Detect which cell encompasses the target text, then output its [x, y] center coordinate. 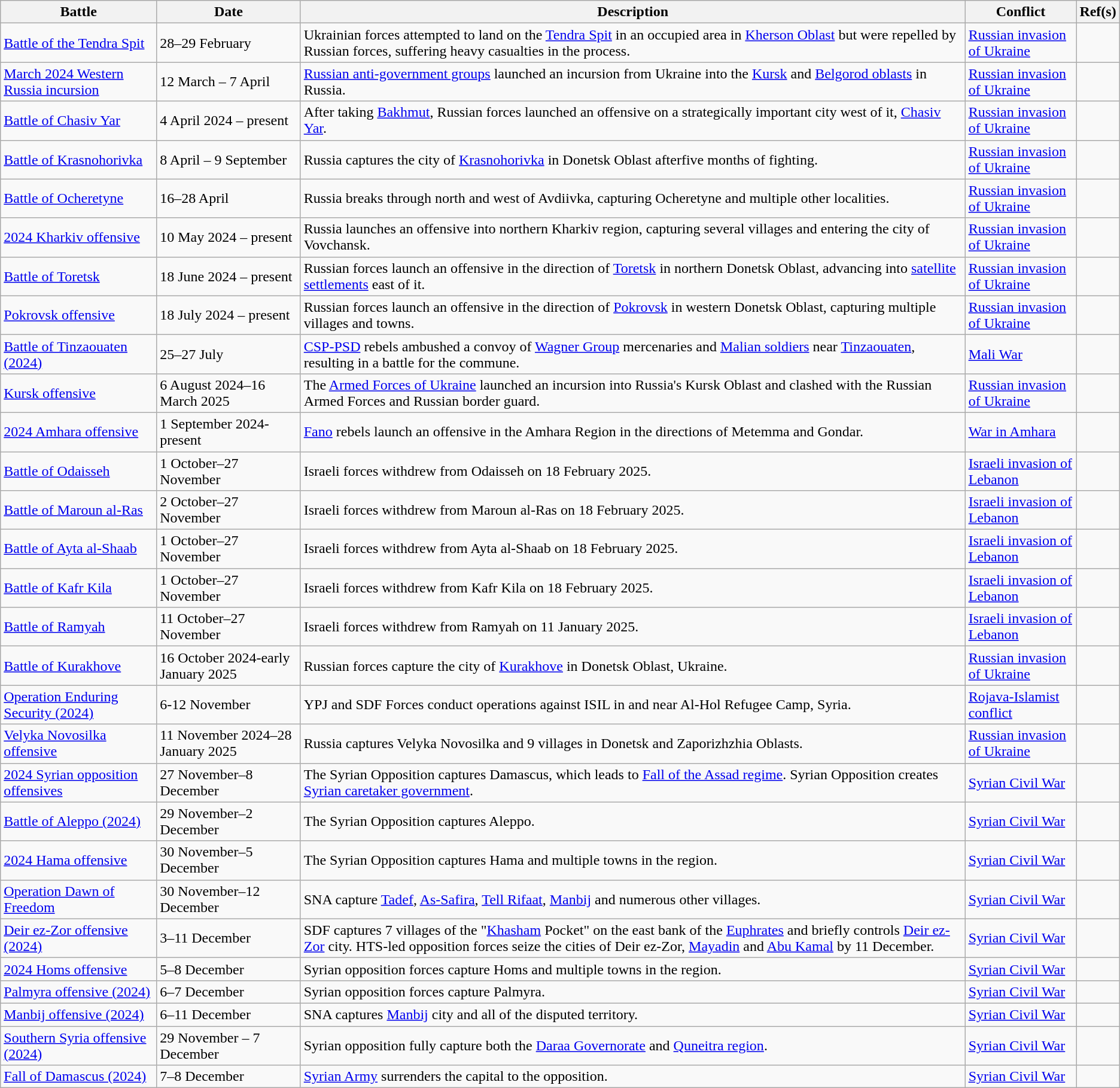
The Syrian Opposition captures Aleppo. [633, 821]
Conflict [1021, 12]
Manbij offensive (2024) [79, 1014]
12 March – 7 April [229, 81]
Operation Enduring Security (2024) [79, 705]
Palmyra offensive (2024) [79, 992]
Russia launches an offensive into northern Kharkiv region, capturing several villages and entering the city of Vovchansk. [633, 237]
Mali War [1021, 354]
Date [229, 12]
Deir ez-Zor offensive (2024) [79, 938]
Russian anti-government groups launched an incursion from Ukraine into the Kursk and Belgorod oblasts in Russia. [633, 81]
Battle of Maroun al-Ras [79, 510]
11 October–27 November [229, 627]
Battle [79, 12]
Israeli forces withdrew from Ayta al-Shaab on 18 February 2025. [633, 549]
Israeli forces withdrew from Kafr Kila on 18 February 2025. [633, 588]
Syrian opposition forces capture Palmyra. [633, 992]
Israeli forces withdrew from Maroun al-Ras on 18 February 2025. [633, 510]
Russia captures Velyka Novosilka and 9 villages in Donetsk and Zaporizhzhia Oblasts. [633, 743]
SNA captures Manbij city and all of the disputed territory. [633, 1014]
Battle of Odaisseh [79, 470]
Ref(s) [1098, 12]
Syrian opposition forces capture Homs and multiple towns in the region. [633, 969]
YPJ and SDF Forces conduct operations against ISIL in and near Al-Hol Refugee Camp, Syria. [633, 705]
CSP-PSD rebels ambushed a convoy of Wagner Group mercenaries and Malian soldiers near Tinzaouaten, resulting in a battle for the commune. [633, 354]
Battle of Chasiv Yar [79, 121]
Battle of Ramyah [79, 627]
Kursk offensive [79, 393]
11 November 2024–28 January 2025 [229, 743]
2024 Hama offensive [79, 861]
Battle of Tinzaouaten (2024) [79, 354]
Description [633, 12]
Operation Dawn of Freedom [79, 899]
6 August 2024–16 March 2025 [229, 393]
1 September 2024-present [229, 432]
16–28 April [229, 199]
5–8 December [229, 969]
Velyka Novosilka offensive [79, 743]
3–11 December [229, 938]
Russia breaks through north and west of Avdiivka, capturing Ocheretyne and multiple other localities. [633, 199]
29 November–2 December [229, 821]
Rojava-Islamist conflict [1021, 705]
18 June 2024 – present [229, 276]
Battle of Ocheretyne [79, 199]
Battle of Kafr Kila [79, 588]
Russian forces launch an offensive in the direction of Pokrovsk in western Donetsk Oblast, capturing multiple villages and towns. [633, 315]
War in Amhara [1021, 432]
10 May 2024 – present [229, 237]
Russia captures the city of Krasnohorivka in Donetsk Oblast afterfive months of fighting. [633, 159]
March 2024 Western Russia incursion [79, 81]
Israeli forces withdrew from Odaisseh on 18 February 2025. [633, 470]
Battle of the Tendra Spit [79, 43]
18 July 2024 – present [229, 315]
Syrian Army surrenders the capital to the opposition. [633, 1077]
2024 Homs offensive [79, 969]
Russian forces launch an offensive in the direction of Toretsk in northern Donetsk Oblast, advancing into satellite settlements east of it. [633, 276]
2 October–27 November [229, 510]
2024 Amhara offensive [79, 432]
2024 Syrian opposition offensives [79, 783]
Battle of Aleppo (2024) [79, 821]
27 November–8 December [229, 783]
Battle of Ayta al-Shaab [79, 549]
4 April 2024 – present [229, 121]
Pokrovsk offensive [79, 315]
Battle of Kurakhove [79, 665]
Southern Syria offensive (2024) [79, 1045]
30 November–5 December [229, 861]
Syrian opposition fully capture both the Daraa Governorate and Quneitra region. [633, 1045]
6–11 December [229, 1014]
2024 Kharkiv offensive [79, 237]
28–29 February [229, 43]
30 November–12 December [229, 899]
29 November – 7 December [229, 1045]
The Syrian Opposition captures Hama and multiple towns in the region. [633, 861]
Battle of Toretsk [79, 276]
6-12 November [229, 705]
Russian forces capture the city of Kurakhove in Donetsk Oblast, Ukraine. [633, 665]
Israeli forces withdrew from Ramyah on 11 January 2025. [633, 627]
16 October 2024-early January 2025 [229, 665]
Fano rebels launch an offensive in the Amhara Region in the directions of Metemma and Gondar. [633, 432]
SNA capture Tadef, As-Safira, Tell Rifaat, Manbij and numerous other villages. [633, 899]
Battle of Krasnohorivka [79, 159]
Fall of Damascus (2024) [79, 1077]
After taking Bakhmut, Russian forces launched an offensive on a strategically important city west of it, Chasiv Yar. [633, 121]
The Syrian Opposition captures Damascus, which leads to Fall of the Assad regime. Syrian Opposition creates Syrian caretaker government. [633, 783]
7–8 December [229, 1077]
25–27 July [229, 354]
8 April – 9 September [229, 159]
6–7 December [229, 992]
The Armed Forces of Ukraine launched an incursion into Russia's Kursk Oblast and clashed with the Russian Armed Forces and Russian border guard. [633, 393]
